Search for the cell housing the specified text and yield its (x, y) center coordinate. 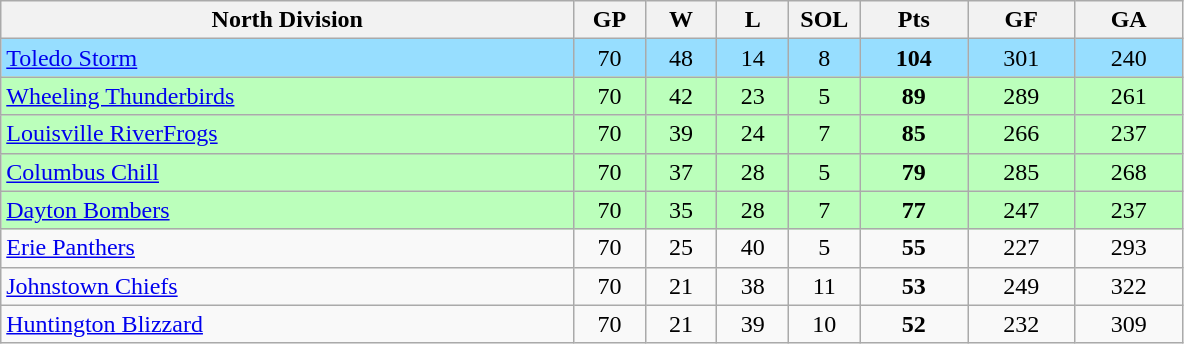
Pts (914, 20)
40 (753, 248)
322 (1129, 286)
14 (753, 58)
79 (914, 172)
85 (914, 134)
25 (681, 248)
Erie Panthers (288, 248)
Huntington Blizzard (288, 324)
52 (914, 324)
Johnstown Chiefs (288, 286)
Louisville RiverFrogs (288, 134)
301 (1022, 58)
W (681, 20)
Wheeling Thunderbirds (288, 96)
48 (681, 58)
Dayton Bombers (288, 210)
35 (681, 210)
10 (825, 324)
232 (1022, 324)
North Division (288, 20)
SOL (825, 20)
37 (681, 172)
104 (914, 58)
89 (914, 96)
Columbus Chill (288, 172)
289 (1022, 96)
309 (1129, 324)
Toledo Storm (288, 58)
42 (681, 96)
285 (1022, 172)
77 (914, 210)
227 (1022, 248)
55 (914, 248)
53 (914, 286)
293 (1129, 248)
23 (753, 96)
247 (1022, 210)
249 (1022, 286)
38 (753, 286)
266 (1022, 134)
240 (1129, 58)
GA (1129, 20)
8 (825, 58)
24 (753, 134)
261 (1129, 96)
11 (825, 286)
GF (1022, 20)
L (753, 20)
GP (610, 20)
268 (1129, 172)
